Output the (x, y) coordinate of the center of the cell containing the given text.  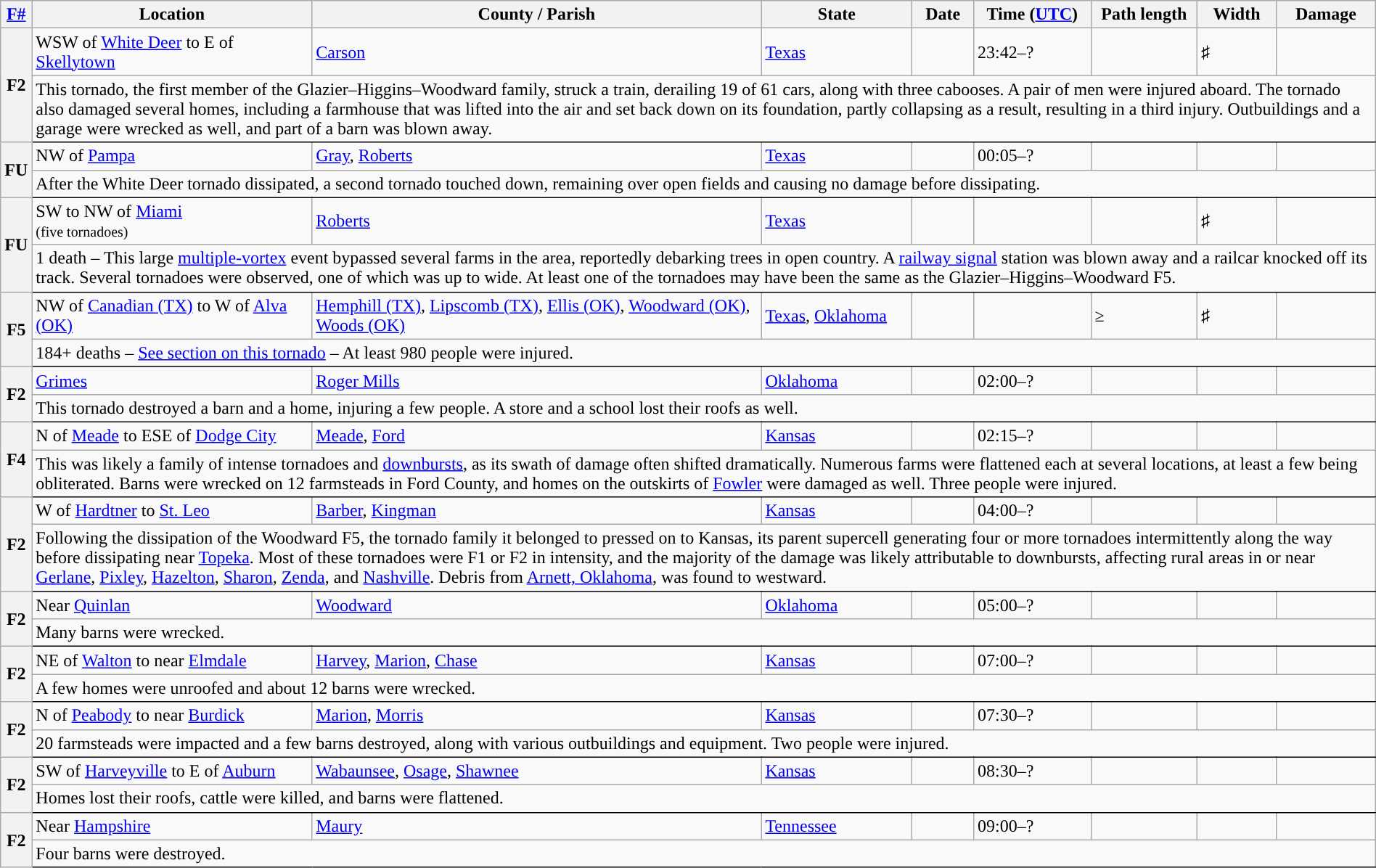
F# (16, 15)
Near Quinlan (172, 605)
00:05–? (1032, 156)
Gray, Roberts (537, 156)
N of Peabody to near Burdick (172, 716)
N of Meade to ESE of Dodge City (172, 435)
County / Parish (537, 15)
Woodward (537, 605)
02:15–? (1032, 435)
Time (UTC) (1032, 15)
Width (1237, 15)
Wabaunsee, Osage, Shawnee (537, 771)
Many barns were wrecked. (704, 633)
Carson (537, 52)
02:00–? (1032, 380)
SW of Harveyville to E of Auburn (172, 771)
NE of Walton to near Elmdale (172, 660)
Texas, Oklahoma (837, 315)
Damage (1327, 15)
09:00–? (1032, 826)
NW of Canadian (TX) to W of Alva (OK) (172, 315)
After the White Deer tornado dissipated, a second tornado touched down, remaining over open fields and causing no damage before dissipating. (704, 184)
Roberts (537, 221)
Roger Mills (537, 380)
≥ (1144, 315)
04:00–? (1032, 511)
Meade, Ford (537, 435)
W of Hardtner to St. Leo (172, 511)
Location (172, 15)
A few homes were unroofed and about 12 barns were wrecked. (704, 688)
SW to NW of Miami(five tornadoes) (172, 221)
Marion, Morris (537, 716)
08:30–? (1032, 771)
NW of Pampa (172, 156)
Harvey, Marion, Chase (537, 660)
20 farmsteads were impacted and a few barns destroyed, along with various outbuildings and equipment. Two people were injured. (704, 743)
Tennessee (837, 826)
Hemphill (TX), Lipscomb (TX), Ellis (OK), Woodward (OK), Woods (OK) (537, 315)
Date (943, 15)
Maury (537, 826)
State (837, 15)
F5 (16, 329)
Near Hampshire (172, 826)
Four barns were destroyed. (704, 853)
F4 (16, 459)
07:00–? (1032, 660)
Homes lost their roofs, cattle were killed, and barns were flattened. (704, 798)
Barber, Kingman (537, 511)
Path length (1144, 15)
05:00–? (1032, 605)
Grimes (172, 380)
WSW of White Deer to E of Skellytown (172, 52)
184+ deaths – See section on this tornado – At least 980 people were injured. (704, 353)
This tornado destroyed a barn and a home, injuring a few people. A store and a school lost their roofs as well. (704, 408)
23:42–? (1032, 52)
07:30–? (1032, 716)
